Pinpoint the cell where the given text exists, returning its (X, Y) midpoint coordinate. 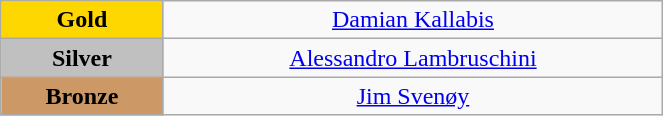
Silver (82, 58)
Damian Kallabis (413, 20)
Alessandro Lambruschini (413, 58)
Jim Svenøy (413, 96)
Bronze (82, 96)
Gold (82, 20)
